Identify which cell holds the provided text, then report its [x, y] central coordinate. 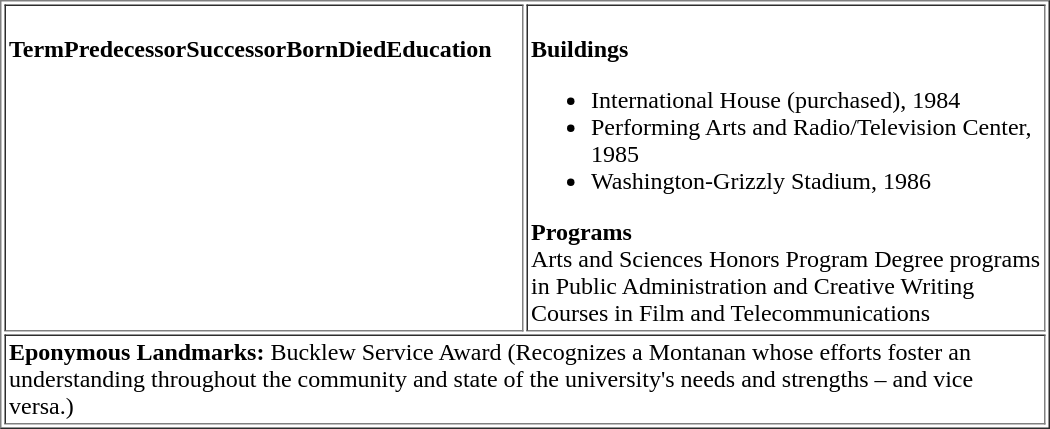
TermPredecessorSuccessorBornDiedEducation [264, 168]
